For the text-containing cell, return its midpoint in [x, y] coordinate format. 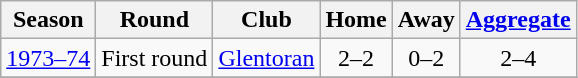
Home [356, 20]
Aggregate [518, 20]
0–2 [426, 58]
1973–74 [48, 58]
Season [48, 20]
Round [154, 20]
2–4 [518, 58]
2–2 [356, 58]
Glentoran [266, 58]
Club [266, 20]
First round [154, 58]
Away [426, 20]
